Provide the [x, y] coordinate of the cell's center where the given text is located.  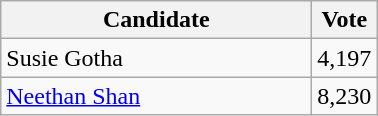
8,230 [344, 96]
Neethan Shan [156, 96]
Vote [344, 20]
Candidate [156, 20]
4,197 [344, 58]
Susie Gotha [156, 58]
